Search for the cell housing the specified text and yield its (x, y) center coordinate. 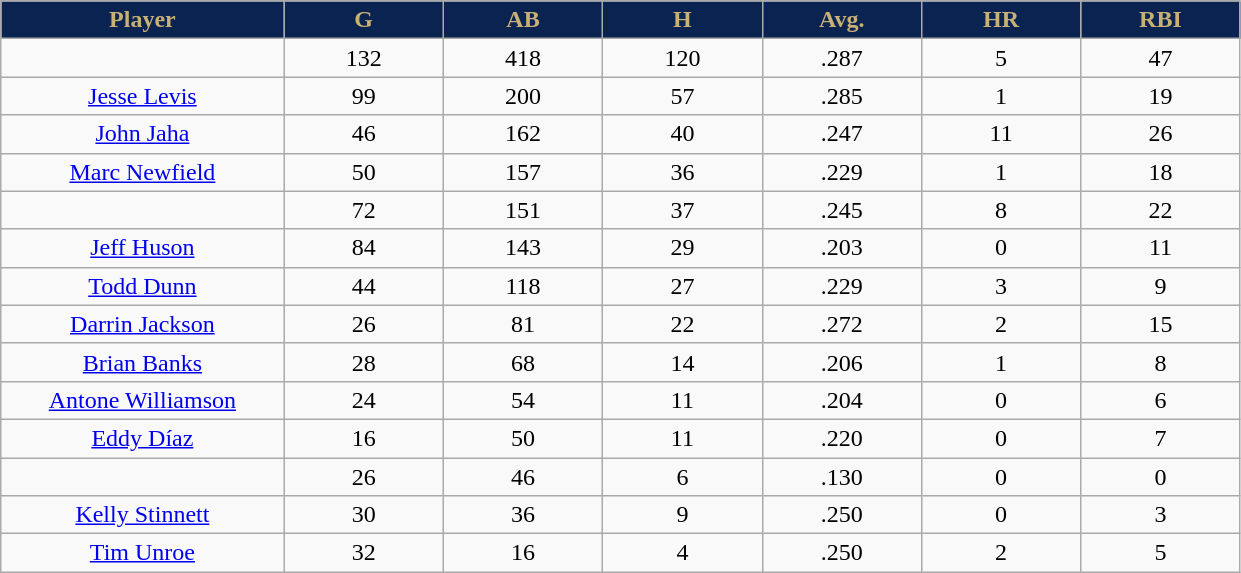
27 (682, 286)
AB (522, 20)
Kelly Stinnett (142, 515)
.245 (842, 210)
Todd Dunn (142, 286)
Avg. (842, 20)
120 (682, 58)
Darrin Jackson (142, 324)
.220 (842, 438)
24 (364, 400)
37 (682, 210)
.204 (842, 400)
143 (522, 248)
Marc Newfield (142, 172)
151 (522, 210)
.285 (842, 96)
4 (682, 553)
.287 (842, 58)
132 (364, 58)
200 (522, 96)
14 (682, 362)
Player (142, 20)
HR (1000, 20)
.206 (842, 362)
157 (522, 172)
28 (364, 362)
57 (682, 96)
H (682, 20)
18 (1160, 172)
40 (682, 134)
47 (1160, 58)
162 (522, 134)
Jeff Huson (142, 248)
68 (522, 362)
29 (682, 248)
81 (522, 324)
.247 (842, 134)
7 (1160, 438)
99 (364, 96)
Brian Banks (142, 362)
418 (522, 58)
32 (364, 553)
118 (522, 286)
Antone Williamson (142, 400)
Tim Unroe (142, 553)
RBI (1160, 20)
Jesse Levis (142, 96)
72 (364, 210)
.130 (842, 477)
.203 (842, 248)
54 (522, 400)
John Jaha (142, 134)
30 (364, 515)
15 (1160, 324)
44 (364, 286)
.272 (842, 324)
G (364, 20)
19 (1160, 96)
Eddy Díaz (142, 438)
84 (364, 248)
